For the text-containing cell, return its midpoint in (x, y) coordinate format. 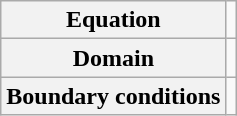
Equation (114, 20)
Domain (114, 58)
Boundary conditions (114, 96)
